For the text-containing cell, return its midpoint in (x, y) coordinate format. 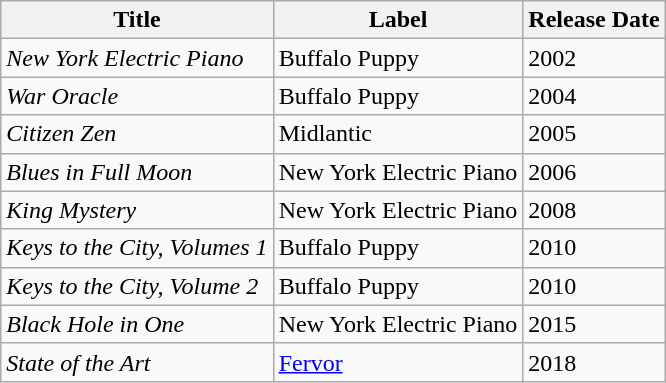
King Mystery (137, 210)
War Oracle (137, 96)
2002 (594, 58)
Midlantic (398, 134)
Title (137, 20)
Keys to the City, Volumes 1 (137, 248)
2004 (594, 96)
2015 (594, 324)
2008 (594, 210)
State of the Art (137, 362)
Fervor (398, 362)
Keys to the City, Volume 2 (137, 286)
2006 (594, 172)
Citizen Zen (137, 134)
Release Date (594, 20)
2018 (594, 362)
Black Hole in One (137, 324)
2005 (594, 134)
Label (398, 20)
Blues in Full Moon (137, 172)
